Provide the [X, Y] coordinate of the cell's center where the given text is located.  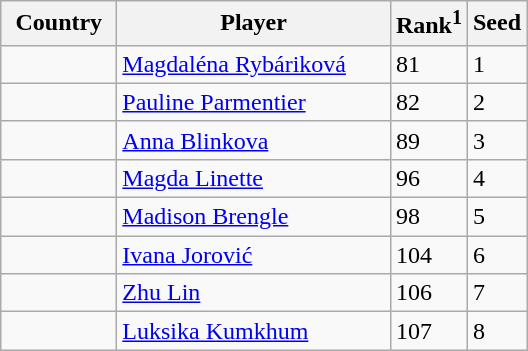
3 [496, 140]
82 [428, 102]
Player [254, 24]
Seed [496, 24]
107 [428, 331]
89 [428, 140]
106 [428, 293]
Ivana Jorović [254, 255]
6 [496, 255]
98 [428, 217]
2 [496, 102]
4 [496, 178]
8 [496, 331]
Pauline Parmentier [254, 102]
Magdaléna Rybáriková [254, 64]
Zhu Lin [254, 293]
Country [59, 24]
Luksika Kumkhum [254, 331]
Anna Blinkova [254, 140]
7 [496, 293]
96 [428, 178]
Madison Brengle [254, 217]
81 [428, 64]
104 [428, 255]
Magda Linette [254, 178]
Rank1 [428, 24]
1 [496, 64]
5 [496, 217]
